Determine the [x, y] coordinate at the center of the cell enclosing the given text.  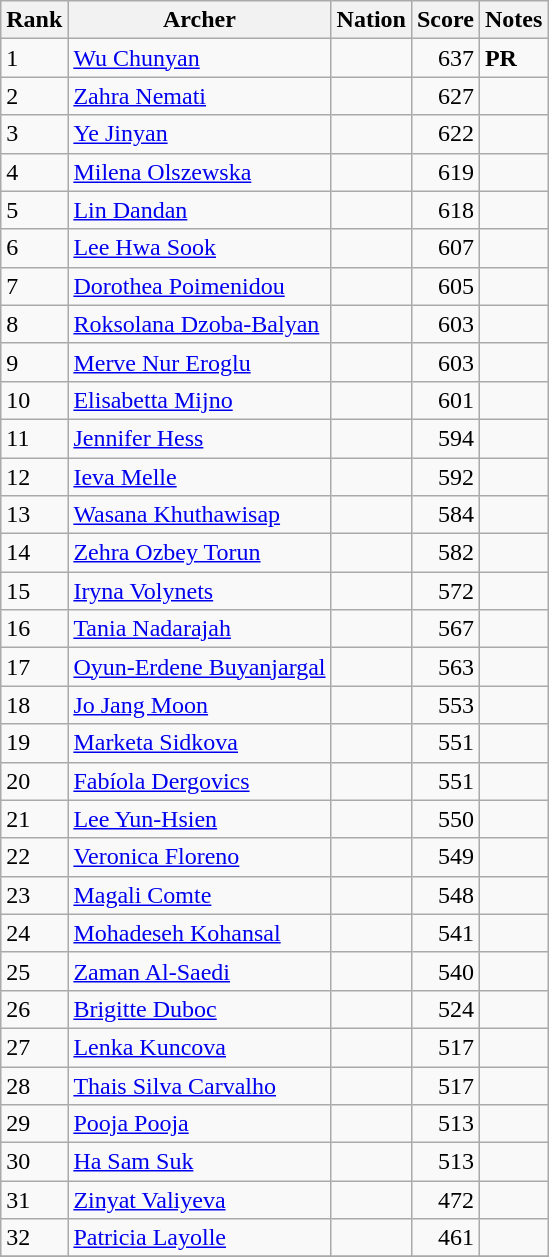
21 [34, 819]
22 [34, 857]
5 [34, 210]
32 [34, 1238]
637 [445, 58]
11 [34, 438]
Zahra Nemati [200, 96]
Pooja Pooja [200, 1124]
14 [34, 553]
618 [445, 210]
4 [34, 172]
Thais Silva Carvalho [200, 1085]
Magali Comte [200, 895]
16 [34, 629]
472 [445, 1200]
Nation [371, 20]
8 [34, 324]
2 [34, 96]
7 [34, 286]
541 [445, 933]
567 [445, 629]
17 [34, 667]
548 [445, 895]
Ha Sam Suk [200, 1162]
Lin Dandan [200, 210]
Ye Jinyan [200, 134]
1 [34, 58]
Veronica Floreno [200, 857]
Merve Nur Eroglu [200, 362]
Dorothea Poimenidou [200, 286]
Lee Hwa Sook [200, 248]
Patricia Layolle [200, 1238]
Jennifer Hess [200, 438]
Fabíola Dergovics [200, 781]
582 [445, 553]
553 [445, 705]
31 [34, 1200]
PR [513, 58]
Notes [513, 20]
584 [445, 515]
24 [34, 933]
Zinyat Valiyeva [200, 1200]
619 [445, 172]
13 [34, 515]
25 [34, 971]
12 [34, 477]
Zaman Al-Saedi [200, 971]
Wu Chunyan [200, 58]
627 [445, 96]
524 [445, 1009]
26 [34, 1009]
30 [34, 1162]
Wasana Khuthawisap [200, 515]
563 [445, 667]
29 [34, 1124]
Tania Nadarajah [200, 629]
Jo Jang Moon [200, 705]
18 [34, 705]
550 [445, 819]
3 [34, 134]
601 [445, 400]
622 [445, 134]
27 [34, 1047]
Roksolana Dzoba-Balyan [200, 324]
Archer [200, 20]
Marketa Sidkova [200, 743]
Lenka Kuncova [200, 1047]
Ieva Melle [200, 477]
15 [34, 591]
9 [34, 362]
Rank [34, 20]
23 [34, 895]
572 [445, 591]
Iryna Volynets [200, 591]
Brigitte Duboc [200, 1009]
607 [445, 248]
10 [34, 400]
Mohadeseh Kohansal [200, 933]
Zehra Ozbey Torun [200, 553]
594 [445, 438]
Lee Yun-Hsien [200, 819]
540 [445, 971]
28 [34, 1085]
605 [445, 286]
549 [445, 857]
20 [34, 781]
Elisabetta Mijno [200, 400]
461 [445, 1238]
Milena Olszewska [200, 172]
6 [34, 248]
19 [34, 743]
592 [445, 477]
Oyun-Erdene Buyanjargal [200, 667]
Score [445, 20]
